Provide the (x, y) coordinate of the cell's center where the given text is located.  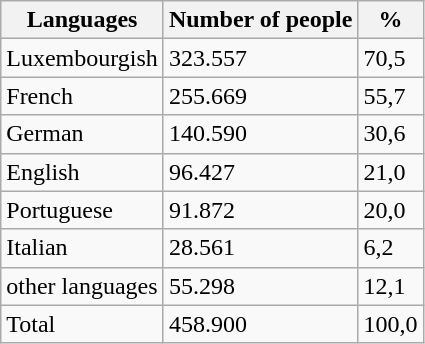
Languages (82, 20)
100,0 (390, 324)
30,6 (390, 134)
12,1 (390, 286)
French (82, 96)
Italian (82, 248)
German (82, 134)
55,7 (390, 96)
Total (82, 324)
6,2 (390, 248)
20,0 (390, 210)
% (390, 20)
English (82, 172)
70,5 (390, 58)
Portuguese (82, 210)
55.298 (260, 286)
458.900 (260, 324)
28.561 (260, 248)
255.669 (260, 96)
other languages (82, 286)
Number of people (260, 20)
140.590 (260, 134)
21,0 (390, 172)
91.872 (260, 210)
323.557 (260, 58)
Luxembourgish (82, 58)
96.427 (260, 172)
